From the cell containing the given text, extract its center point as [X, Y] coordinate. 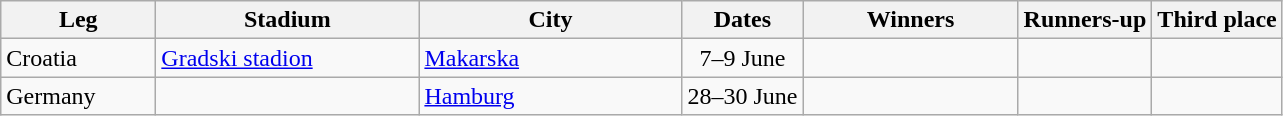
Winners [910, 20]
Runners-up [1085, 20]
Hamburg [550, 96]
Stadium [288, 20]
City [550, 20]
7–9 June [742, 58]
Leg [78, 20]
Dates [742, 20]
Makarska [550, 58]
Germany [78, 96]
Gradski stadion [288, 58]
Third place [1217, 20]
28–30 June [742, 96]
Croatia [78, 58]
